Determine the (X, Y) coordinate at the center of the cell enclosing the given text.  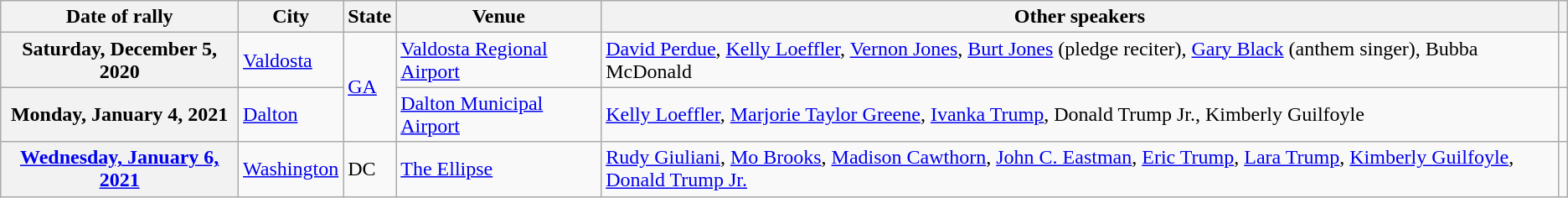
Valdosta (291, 60)
Washington (291, 169)
Saturday, December 5, 2020 (120, 60)
Monday, January 4, 2021 (120, 114)
Kelly Loeffler, Marjorie Taylor Greene, Ivanka Trump, Donald Trump Jr., Kimberly Guilfoyle (1080, 114)
Wednesday, January 6, 2021 (120, 169)
Valdosta Regional Airport (499, 60)
GA (370, 87)
David Perdue, Kelly Loeffler, Vernon Jones, Burt Jones (pledge reciter), Gary Black (anthem singer), Bubba McDonald (1080, 60)
Dalton (291, 114)
The Ellipse (499, 169)
City (291, 17)
Other speakers (1080, 17)
State (370, 17)
Dalton Municipal Airport (499, 114)
Date of rally (120, 17)
DC (370, 169)
Venue (499, 17)
Rudy Giuliani, Mo Brooks, Madison Cawthorn, John C. Eastman, Eric Trump, Lara Trump, Kimberly Guilfoyle, Donald Trump Jr. (1080, 169)
